Scan for the cell matching the given text and deliver its (x, y) coordinate at center. 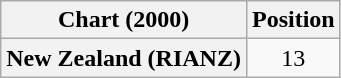
Chart (2000) (124, 20)
Position (293, 20)
13 (293, 58)
New Zealand (RIANZ) (124, 58)
